Return (X, Y) of the center of cell containing provided text 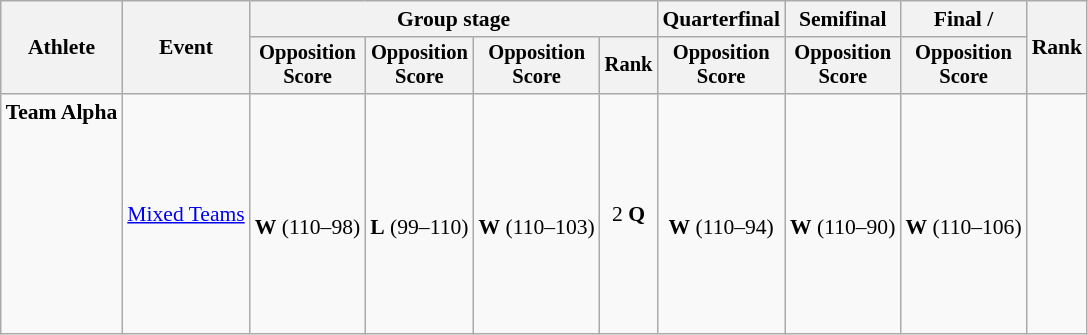
Athlete (62, 48)
Mixed Teams (186, 214)
W (110–106) (963, 214)
W (110–94) (721, 214)
Event (186, 48)
Quarterfinal (721, 19)
2 Q (629, 214)
Semifinal (842, 19)
W (110–98) (308, 214)
W (110–90) (842, 214)
Group stage (454, 19)
Team Alpha (62, 214)
L (99–110) (419, 214)
W (110–103) (537, 214)
Final / (963, 19)
